Detect which cell encompasses the target text, then output its [x, y] center coordinate. 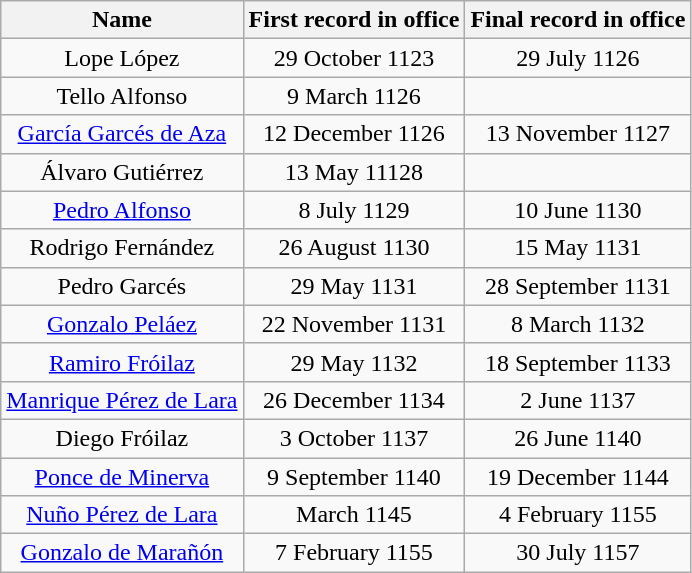
8 March 1132 [578, 324]
13 May 11128 [354, 172]
10 June 1130 [578, 210]
Name [122, 20]
29 May 1132 [354, 362]
26 December 1134 [354, 400]
Final record in office [578, 20]
8 July 1129 [354, 210]
29 July 1126 [578, 58]
Pedro Alfonso [122, 210]
March 1145 [354, 515]
28 September 1131 [578, 286]
Ponce de Minerva [122, 477]
29 May 1131 [354, 286]
Manrique Pérez de Lara [122, 400]
Pedro Garcés [122, 286]
15 May 1131 [578, 248]
2 June 1137 [578, 400]
Ramiro Fróilaz [122, 362]
26 June 1140 [578, 438]
Lope López [122, 58]
7 February 1155 [354, 553]
Álvaro Gutiérrez [122, 172]
18 September 1133 [578, 362]
26 August 1130 [354, 248]
García Garcés de Aza [122, 134]
22 November 1131 [354, 324]
Rodrigo Fernández [122, 248]
Gonzalo de Marañón [122, 553]
29 October 1123 [354, 58]
12 December 1126 [354, 134]
4 February 1155 [578, 515]
First record in office [354, 20]
Tello Alfonso [122, 96]
Nuño Pérez de Lara [122, 515]
30 July 1157 [578, 553]
Gonzalo Peláez [122, 324]
19 December 1144 [578, 477]
Diego Fróilaz [122, 438]
9 September 1140 [354, 477]
9 March 1126 [354, 96]
3 October 1137 [354, 438]
13 November 1127 [578, 134]
